Provide the (X, Y) coordinate of the cell's center where the given text is located.  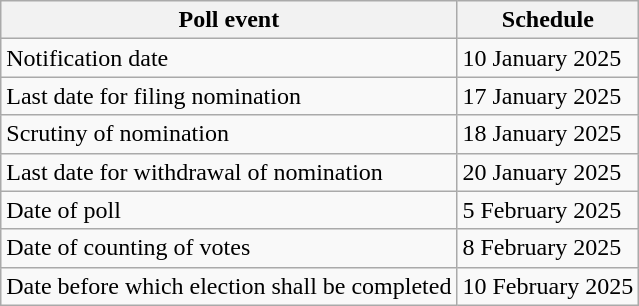
17 January 2025 (548, 96)
Notification date (229, 58)
Schedule (548, 20)
Date of poll (229, 210)
8 February 2025 (548, 248)
10 January 2025 (548, 58)
Date before which election shall be completed (229, 286)
Poll event (229, 20)
10 February 2025 (548, 286)
5 February 2025 (548, 210)
Date of counting of votes (229, 248)
Last date for filing nomination (229, 96)
18 January 2025 (548, 134)
20 January 2025 (548, 172)
Last date for withdrawal of nomination (229, 172)
Scrutiny of nomination (229, 134)
